Determine the (x, y) coordinate at the center of the cell enclosing the given text.  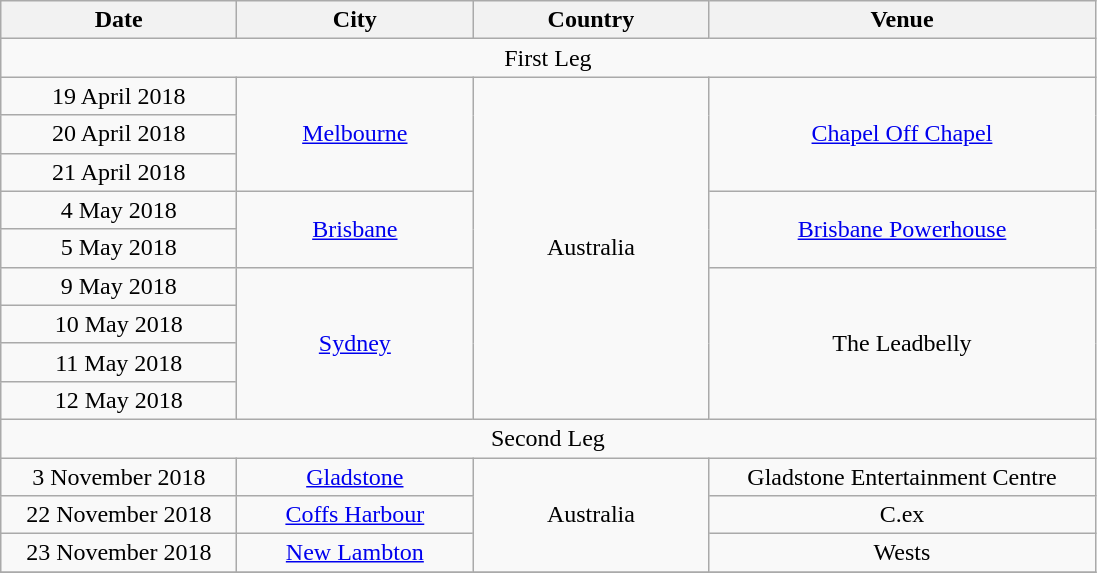
Gladstone (355, 477)
Gladstone Entertainment Centre (902, 477)
5 May 2018 (119, 248)
21 April 2018 (119, 172)
23 November 2018 (119, 553)
10 May 2018 (119, 324)
12 May 2018 (119, 400)
11 May 2018 (119, 362)
C.ex (902, 515)
Wests (902, 553)
Brisbane (355, 229)
Country (591, 20)
City (355, 20)
Chapel Off Chapel (902, 134)
Venue (902, 20)
The Leadbelly (902, 343)
9 May 2018 (119, 286)
Coffs Harbour (355, 515)
22 November 2018 (119, 515)
3 November 2018 (119, 477)
Sydney (355, 343)
New Lambton (355, 553)
20 April 2018 (119, 134)
Melbourne (355, 134)
Date (119, 20)
Brisbane Powerhouse (902, 229)
19 April 2018 (119, 96)
Second Leg (548, 438)
4 May 2018 (119, 210)
First Leg (548, 58)
